Capture the cell that displays the provided text and extract its [x, y] central coordinate. 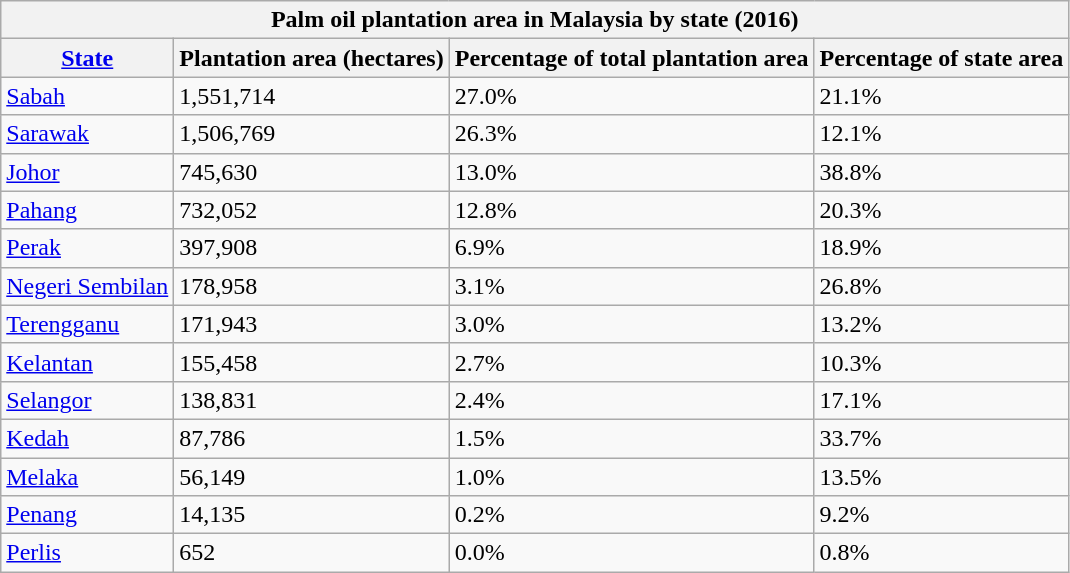
Johor [88, 172]
1,551,714 [312, 96]
27.0% [632, 96]
0.0% [632, 553]
Melaka [88, 477]
155,458 [312, 362]
397,908 [312, 248]
26.8% [942, 286]
2.7% [632, 362]
33.7% [942, 438]
3.1% [632, 286]
10.3% [942, 362]
Percentage of state area [942, 58]
Perlis [88, 553]
12.8% [632, 210]
Penang [88, 515]
Terengganu [88, 324]
6.9% [632, 248]
0.8% [942, 553]
Palm oil plantation area in Malaysia by state (2016) [535, 20]
Percentage of total plantation area [632, 58]
26.3% [632, 134]
745,630 [312, 172]
State [88, 58]
732,052 [312, 210]
12.1% [942, 134]
Kedah [88, 438]
18.9% [942, 248]
Pahang [88, 210]
1,506,769 [312, 134]
1.0% [632, 477]
Sarawak [88, 134]
652 [312, 553]
Kelantan [88, 362]
138,831 [312, 400]
17.1% [942, 400]
178,958 [312, 286]
56,149 [312, 477]
1.5% [632, 438]
13.0% [632, 172]
Plantation area (hectares) [312, 58]
20.3% [942, 210]
38.8% [942, 172]
Sabah [88, 96]
13.5% [942, 477]
13.2% [942, 324]
21.1% [942, 96]
Selangor [88, 400]
9.2% [942, 515]
Negeri Sembilan [88, 286]
2.4% [632, 400]
14,135 [312, 515]
3.0% [632, 324]
0.2% [632, 515]
Perak [88, 248]
171,943 [312, 324]
87,786 [312, 438]
